Extract the (X, Y) coordinate from the center of the cell holding the provided text.  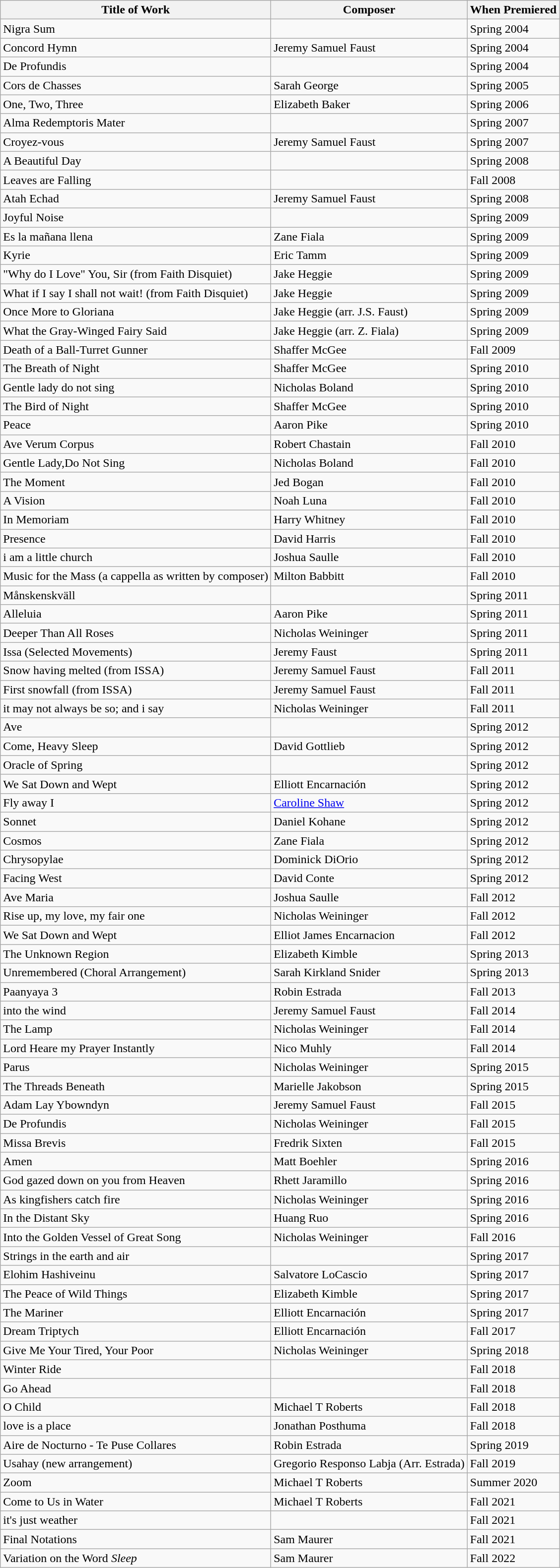
Variation on the Word Sleep (136, 1558)
Fall 2008 (513, 180)
Concord Hymn (136, 48)
Chrysopylae (136, 860)
The Peace of Wild Things (136, 1294)
Amen (136, 1162)
Summer 2020 (513, 1483)
Composer (369, 10)
"Why do I Love" You, Sir (from Faith Disquiet) (136, 274)
Issa (Selected Movements) (136, 652)
A Vision (136, 501)
Spring 2018 (513, 1350)
Jeremy Faust (369, 652)
In the Distant Sky (136, 1218)
David Conte (369, 878)
Presence (136, 538)
Noah Luna (369, 501)
Paanyaya 3 (136, 992)
Into the Golden Vessel of Great Song (136, 1237)
Jed Bogan (369, 482)
Parus (136, 1067)
Sarah George (369, 85)
Gregorio Responso Labja (Arr. Estrada) (369, 1464)
Ave (136, 727)
Alleluia (136, 614)
Aire de Nocturno - Te Puse Collares (136, 1445)
Winter Ride (136, 1369)
Gentle lady do not sing (136, 387)
Gentle Lady,Do Not Sing (136, 463)
it's just weather (136, 1520)
Es la mañana llena (136, 237)
David Gottlieb (369, 746)
Adam Lay Ybowndyn (136, 1105)
Ave Maria (136, 897)
Give Me Your Tired, Your Poor (136, 1350)
Dominick DiOrio (369, 860)
Go Ahead (136, 1388)
The Lamp (136, 1029)
Fly away I (136, 803)
Snow having melted (from ISSA) (136, 671)
Nico Muhly (369, 1048)
Spring 2005 (513, 85)
One, Two, Three (136, 104)
Caroline Shaw (369, 803)
Sarah Kirkland Snider (369, 973)
Once More to Gloriana (136, 312)
Zoom (136, 1483)
Kyrie (136, 255)
Deeper Than All Roses (136, 633)
The Mariner (136, 1313)
Music for the Mass (a cappella as written by composer) (136, 576)
Lord Heare my Prayer Instantly (136, 1048)
it may not always be so; and i say (136, 708)
David Harris (369, 538)
As kingfishers catch fire (136, 1199)
Harry Whitney (369, 519)
Fall 2022 (513, 1558)
Cosmos (136, 841)
Jake Heggie (arr. Z. Fiala) (369, 331)
When Premiered (513, 10)
Come, Heavy Sleep (136, 746)
Strings in the earth and air (136, 1256)
Milton Babbitt (369, 576)
Robert Chastain (369, 444)
Cors de Chasses (136, 85)
Final Notations (136, 1539)
Sonnet (136, 821)
Huang Ruo (369, 1218)
O Child (136, 1407)
In Memoriam (136, 519)
First snowfall (from ISSA) (136, 690)
Dream Triptych (136, 1331)
What if I say I shall not wait! (from Faith Disquiet) (136, 293)
Alma Redemptoris Mater (136, 123)
Death of a Ball-Turret Gunner (136, 350)
Månskenskväll (136, 595)
Atah Echad (136, 198)
The Moment (136, 482)
Nigra Sum (136, 29)
Oracle of Spring (136, 765)
Fredrik Sixten (369, 1142)
Unremembered (Choral Arrangement) (136, 973)
The Bird of Night (136, 406)
Usahay (new arrangement) (136, 1464)
Elizabeth Baker (369, 104)
Eric Tamm (369, 255)
God gazed down on you from Heaven (136, 1181)
Fall 2019 (513, 1464)
Missa Brevis (136, 1142)
Title of Work (136, 10)
Come to Us in Water (136, 1502)
Spring 2019 (513, 1445)
Marielle Jakobson (369, 1086)
Rise up, my love, my fair one (136, 916)
Peace (136, 425)
Joyful Noise (136, 217)
Fall 2016 (513, 1237)
Rhett Jaramillo (369, 1181)
love is a place (136, 1426)
The Threads Beneath (136, 1086)
The Breath of Night (136, 369)
into the wind (136, 1010)
Spring 2006 (513, 104)
Leaves are Falling (136, 180)
The Unknown Region (136, 954)
Elohim Hashiveinu (136, 1275)
Jonathan Posthuma (369, 1426)
Fall 2017 (513, 1331)
i am a little church (136, 558)
Daniel Kohane (369, 821)
Facing West (136, 878)
Matt Boehler (369, 1162)
Croyez-vous (136, 142)
A Beautiful Day (136, 161)
Elliot James Encarnacion (369, 935)
Fall 2009 (513, 350)
Jake Heggie (arr. J.S. Faust) (369, 312)
Salvatore LoCascio (369, 1275)
What the Gray-Winged Fairy Said (136, 331)
Fall 2013 (513, 992)
Ave Verum Corpus (136, 444)
